Output the [x, y] coordinate of the center of the cell containing the given text.  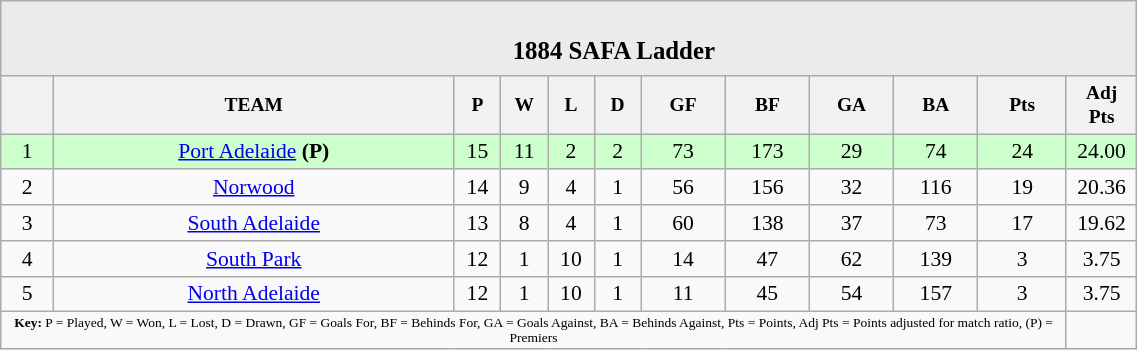
GA [851, 106]
South Adelaide [254, 223]
157 [936, 294]
32 [851, 188]
173 [767, 152]
19.62 [1101, 223]
37 [851, 223]
45 [767, 294]
19 [1022, 188]
BF [767, 106]
156 [767, 188]
24.00 [1101, 152]
9 [524, 188]
BA [936, 106]
47 [767, 259]
138 [767, 223]
D [618, 106]
62 [851, 259]
Adj Pts [1101, 106]
54 [851, 294]
Norwood [254, 188]
Port Adelaide (P) [254, 152]
North Adelaide [254, 294]
South Park [254, 259]
139 [936, 259]
5 [28, 294]
P [478, 106]
TEAM [254, 106]
20.36 [1101, 188]
L [572, 106]
24 [1022, 152]
8 [524, 223]
15 [478, 152]
60 [683, 223]
GF [683, 106]
13 [478, 223]
56 [683, 188]
116 [936, 188]
17 [1022, 223]
W [524, 106]
29 [851, 152]
74 [936, 152]
Pts [1022, 106]
